Provide the [X, Y] coordinate of the cell's center where the given text is located.  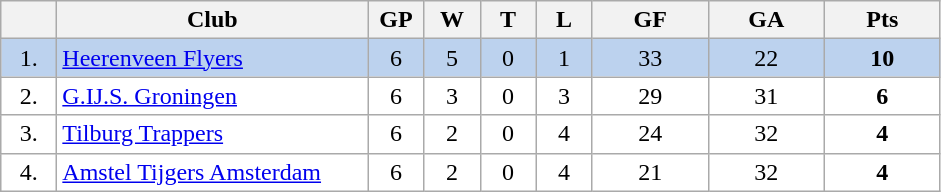
31 [766, 96]
10 [882, 58]
29 [650, 96]
1 [564, 58]
5 [452, 58]
Club [212, 20]
Tilburg Trappers [212, 134]
GF [650, 20]
33 [650, 58]
GA [766, 20]
3. [29, 134]
1. [29, 58]
24 [650, 134]
Heerenveen Flyers [212, 58]
GP [396, 20]
21 [650, 172]
Pts [882, 20]
22 [766, 58]
2. [29, 96]
4. [29, 172]
Amstel Tijgers Amsterdam [212, 172]
W [452, 20]
G.IJ.S. Groningen [212, 96]
T [508, 20]
L [564, 20]
